From the cell containing the given text, extract its center point as [x, y] coordinate. 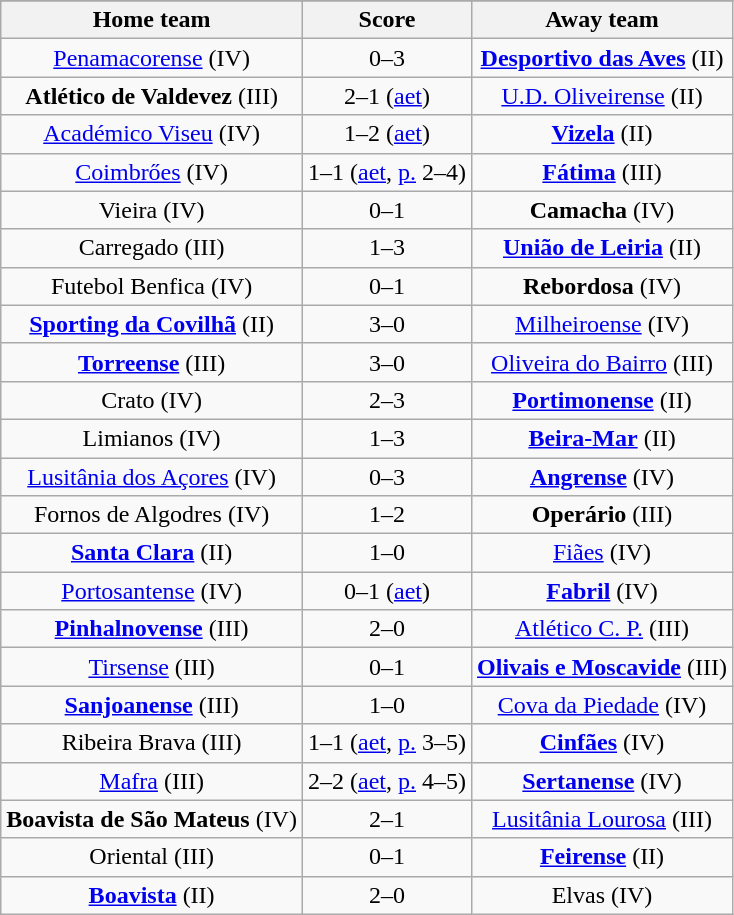
Score [386, 20]
Cinfães (IV) [602, 743]
Cova da Piedade (IV) [602, 705]
U.D. Oliveirense (II) [602, 96]
Mafra (III) [152, 781]
Away team [602, 20]
Sertanense (IV) [602, 781]
Santa Clara (II) [152, 553]
Pinhalnovense (III) [152, 629]
Oriental (III) [152, 857]
Vizela (II) [602, 134]
Oliveira do Bairro (III) [602, 362]
Fabril (IV) [602, 591]
2–3 [386, 400]
Atlético C. P. (III) [602, 629]
1–1 (aet, p. 3–5) [386, 743]
Vieira (IV) [152, 210]
2–2 (aet, p. 4–5) [386, 781]
Fátima (III) [602, 172]
Carregado (III) [152, 248]
Penamacorense (IV) [152, 58]
Lusitânia dos Açores (IV) [152, 477]
Académico Viseu (IV) [152, 134]
Elvas (IV) [602, 895]
2–1 (aet) [386, 96]
Atlético de Valdevez (III) [152, 96]
Rebordosa (IV) [602, 286]
Camacha (IV) [602, 210]
2–1 [386, 819]
Ribeira Brava (III) [152, 743]
Fiães (IV) [602, 553]
Feirense (II) [602, 857]
Operário (III) [602, 515]
1–1 (aet, p. 2–4) [386, 172]
Boavista (II) [152, 895]
0–1 (aet) [386, 591]
Milheiroense (IV) [602, 324]
União de Leiria (II) [602, 248]
Lusitânia Lourosa (III) [602, 819]
Crato (IV) [152, 400]
Home team [152, 20]
Boavista de São Mateus (IV) [152, 819]
Portosantense (IV) [152, 591]
Sporting da Covilhã (II) [152, 324]
Torreense (III) [152, 362]
Beira-Mar (II) [602, 438]
Portimonense (II) [602, 400]
Fornos de Algodres (IV) [152, 515]
Futebol Benfica (IV) [152, 286]
1–2 (aet) [386, 134]
Olivais e Moscavide (III) [602, 667]
Desportivo das Aves (II) [602, 58]
1–2 [386, 515]
Coimbrőes (IV) [152, 172]
Limianos (IV) [152, 438]
Tirsense (III) [152, 667]
Angrense (IV) [602, 477]
Sanjoanense (III) [152, 705]
